Pinpoint the cell where the given text exists, returning its (X, Y) midpoint coordinate. 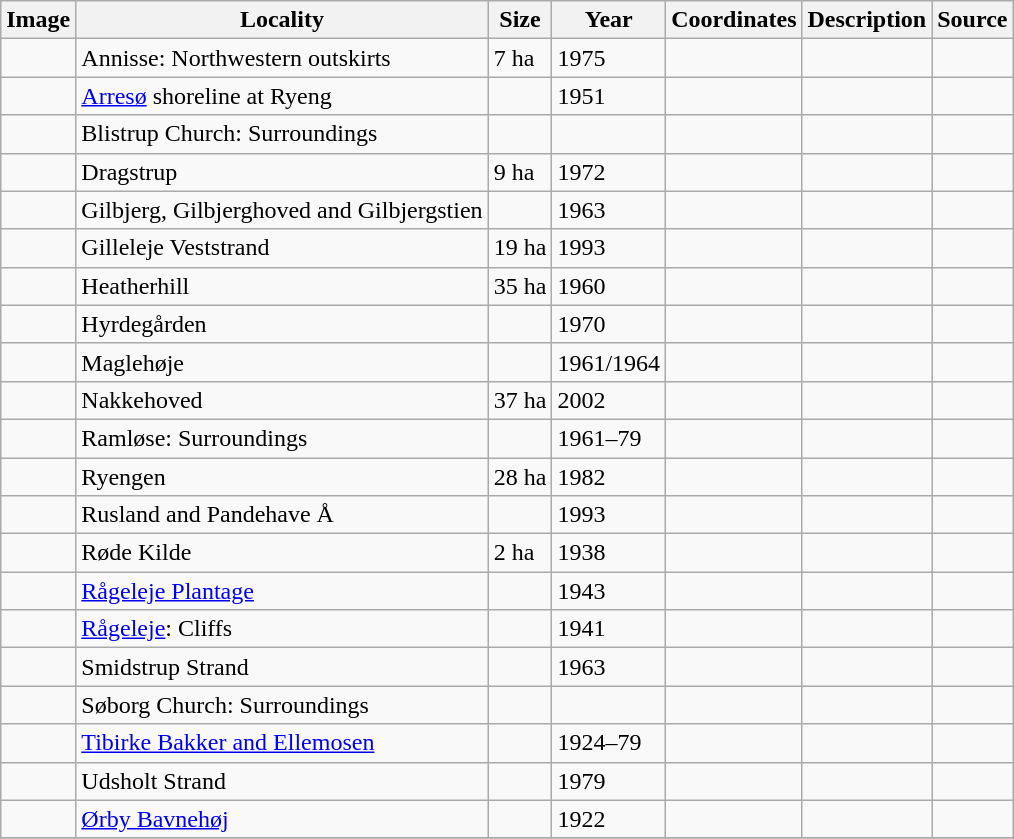
Image (38, 20)
Arresø shoreline at Ryeng (282, 96)
Ørby Bavnehøj (282, 819)
Gilleleje Veststrand (282, 248)
Heatherhill (282, 286)
28 ha (520, 477)
19 ha (520, 248)
1972 (609, 172)
Coordinates (734, 20)
1922 (609, 819)
1961–79 (609, 438)
Udsholt Strand (282, 781)
Tibirke Bakker and Ellemosen (282, 743)
Nakkehoved (282, 400)
Dragstrup (282, 172)
Maglehøje (282, 362)
Annisse: Northwestern outskirts (282, 58)
Ramløse: Surroundings (282, 438)
1970 (609, 324)
1961/1964 (609, 362)
Size (520, 20)
Hyrdegården (282, 324)
Rågeleje Plantage (282, 591)
1951 (609, 96)
7 ha (520, 58)
1979 (609, 781)
1975 (609, 58)
Locality (282, 20)
1938 (609, 553)
1982 (609, 477)
9 ha (520, 172)
1960 (609, 286)
Søborg Church: Surroundings (282, 705)
Rusland and Pandehave Å (282, 515)
2 ha (520, 553)
Ryengen (282, 477)
35 ha (520, 286)
Rågeleje: Cliffs (282, 629)
Smidstrup Strand (282, 667)
1941 (609, 629)
Røde Kilde (282, 553)
1943 (609, 591)
Description (867, 20)
37 ha (520, 400)
Gilbjerg, Gilbjerghoved and Gilbjergstien (282, 210)
Blistrup Church: Surroundings (282, 134)
Source (972, 20)
2002 (609, 400)
1924–79 (609, 743)
Year (609, 20)
